From the cell containing the given text, extract its center point as [x, y] coordinate. 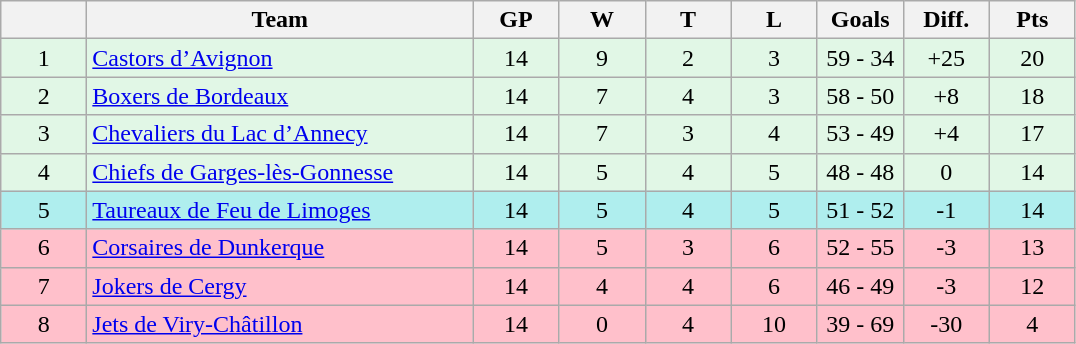
39 - 69 [860, 324]
10 [774, 324]
Corsaires de Dunkerque [280, 248]
52 - 55 [860, 248]
L [774, 20]
Pts [1032, 20]
Goals [860, 20]
Team [280, 20]
13 [1032, 248]
T [688, 20]
17 [1032, 134]
+25 [946, 58]
Taureaux de Feu de Limoges [280, 210]
-1 [946, 210]
Chevaliers du Lac d’Annecy [280, 134]
W [602, 20]
20 [1032, 58]
58 - 50 [860, 96]
Chiefs de Garges-lès-Gonnesse [280, 172]
1 [44, 58]
12 [1032, 286]
Jets de Viry-Châtillon [280, 324]
GP [516, 20]
51 - 52 [860, 210]
Castors d’Avignon [280, 58]
48 - 48 [860, 172]
46 - 49 [860, 286]
-30 [946, 324]
18 [1032, 96]
Boxers de Bordeaux [280, 96]
Jokers de Cergy [280, 286]
8 [44, 324]
53 - 49 [860, 134]
9 [602, 58]
59 - 34 [860, 58]
Diff. [946, 20]
+8 [946, 96]
+4 [946, 134]
